From the cell containing the given text, extract its center point as [x, y] coordinate. 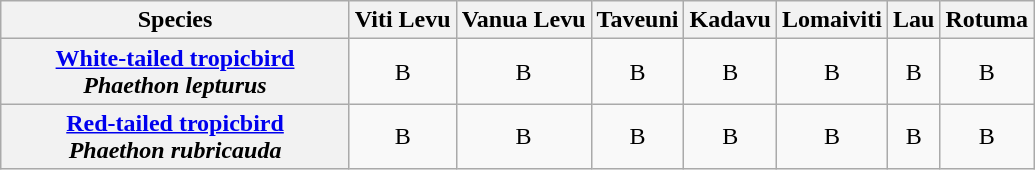
Vanua Levu [524, 20]
Red-tailed tropicbirdPhaethon rubricauda [176, 136]
Viti Levu [402, 20]
Species [176, 20]
Lomaiviti [832, 20]
White-tailed tropicbirdPhaethon lepturus [176, 72]
Rotuma [987, 20]
Kadavu [730, 20]
Taveuni [638, 20]
Lau [913, 20]
